Capture the cell that displays the provided text and extract its [x, y] central coordinate. 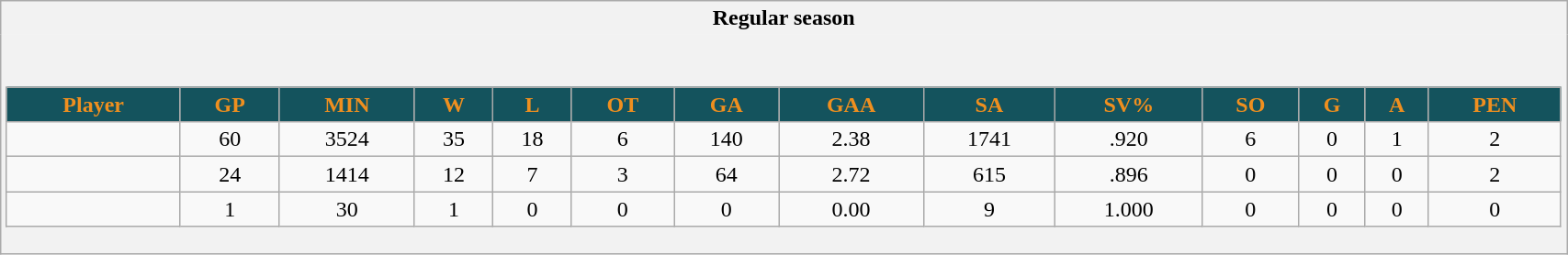
35 [454, 139]
7 [533, 174]
18 [533, 139]
1414 [347, 174]
A [1396, 105]
G [1332, 105]
GA [728, 105]
.896 [1129, 174]
SO [1251, 105]
.920 [1129, 139]
64 [728, 174]
GP [230, 105]
OT [623, 105]
1741 [989, 139]
12 [454, 174]
0.00 [851, 209]
W [454, 105]
60 [230, 139]
9 [989, 209]
MIN [347, 105]
2.72 [851, 174]
3524 [347, 139]
615 [989, 174]
2.38 [851, 139]
PEN [1495, 105]
1.000 [1129, 209]
L [533, 105]
140 [728, 139]
GAA [851, 105]
SA [989, 105]
30 [347, 209]
24 [230, 174]
Regular season [784, 18]
Player [94, 105]
SV% [1129, 105]
3 [623, 174]
